Detect which cell encompasses the target text, then output its [x, y] center coordinate. 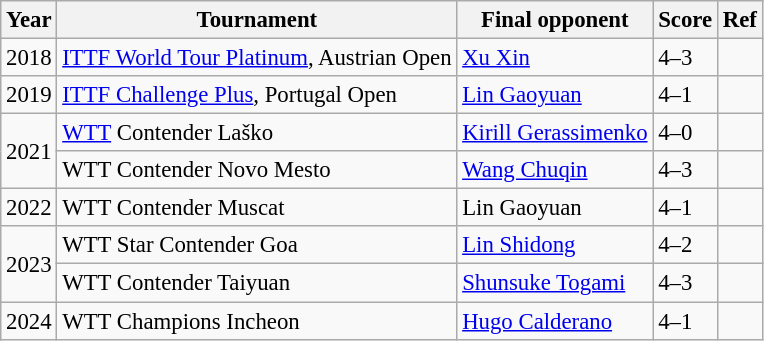
WTT Contender Laško [257, 133]
2018 [29, 58]
ITTF World Tour Platinum, Austrian Open [257, 58]
2024 [29, 321]
4–2 [686, 245]
2023 [29, 264]
Score [686, 20]
WTT Contender Muscat [257, 208]
Hugo Calderano [555, 321]
WTT Champions Incheon [257, 321]
WTT Contender Novo Mesto [257, 170]
2022 [29, 208]
Tournament [257, 20]
Wang Chuqin [555, 170]
WTT Star Contender Goa [257, 245]
Year [29, 20]
ITTF Challenge Plus, Portugal Open [257, 95]
4–0 [686, 133]
WTT Contender Taiyuan [257, 283]
2021 [29, 152]
Lin Shidong [555, 245]
Final opponent [555, 20]
Kirill Gerassimenko [555, 133]
Shunsuke Togami [555, 283]
Xu Xin [555, 58]
Ref [740, 20]
2019 [29, 95]
